Capture the cell that displays the provided text and extract its [x, y] central coordinate. 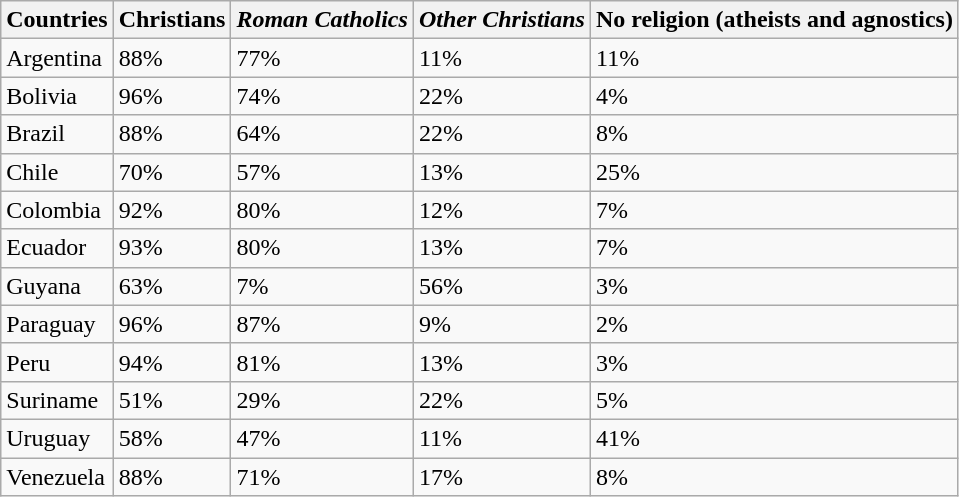
Bolivia [57, 96]
64% [322, 134]
Paraguay [57, 324]
63% [172, 286]
Venezuela [57, 477]
4% [774, 96]
Brazil [57, 134]
Argentina [57, 58]
Colombia [57, 210]
56% [502, 286]
Suriname [57, 400]
93% [172, 248]
17% [502, 477]
Peru [57, 362]
Guyana [57, 286]
70% [172, 172]
25% [774, 172]
9% [502, 324]
47% [322, 438]
81% [322, 362]
No religion (atheists and agnostics) [774, 20]
Christians [172, 20]
58% [172, 438]
29% [322, 400]
41% [774, 438]
Ecuador [57, 248]
87% [322, 324]
71% [322, 477]
74% [322, 96]
Other Christians [502, 20]
5% [774, 400]
92% [172, 210]
12% [502, 210]
2% [774, 324]
51% [172, 400]
Uruguay [57, 438]
94% [172, 362]
Chile [57, 172]
57% [322, 172]
Countries [57, 20]
77% [322, 58]
Roman Catholics [322, 20]
